From the cell containing the given text, extract its center point as (x, y) coordinate. 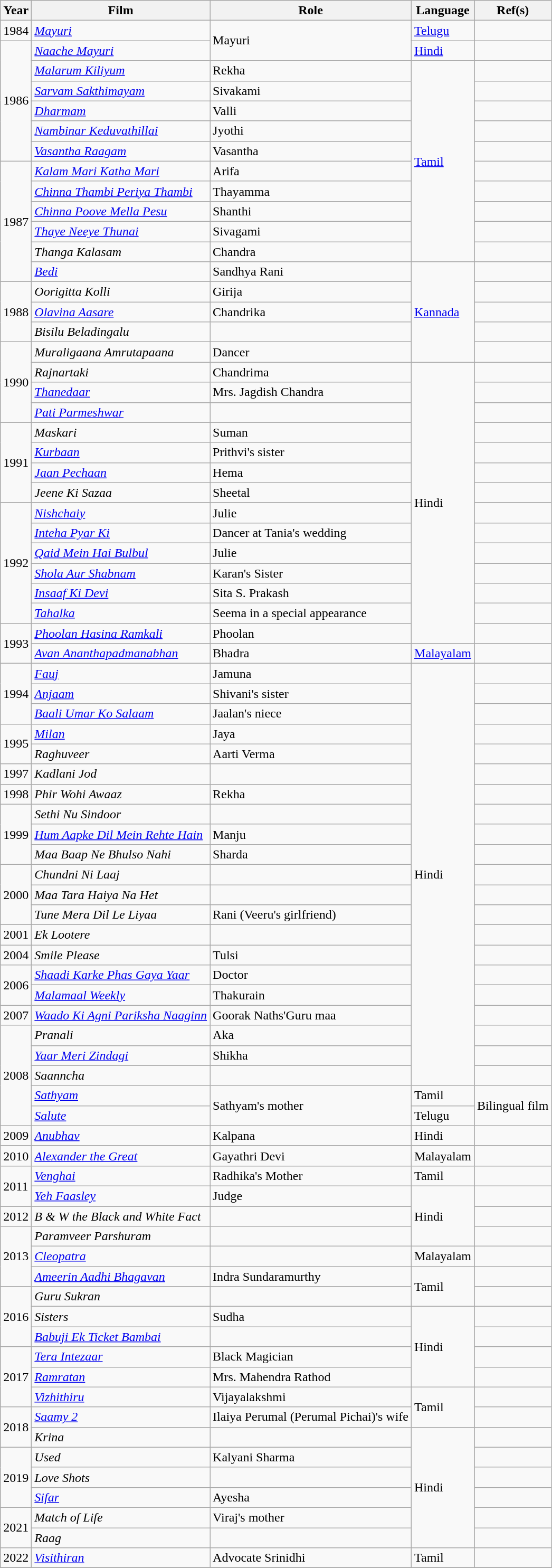
2008 (16, 1075)
Jamuna (311, 674)
Bhadra (311, 654)
Chandrika (311, 312)
Viraj's mother (311, 1517)
1988 (16, 312)
Role (311, 11)
2022 (16, 1558)
Maa Baap Ne Bhulso Nahi (121, 854)
Valli (311, 111)
Bisilu Beladingalu (121, 332)
2006 (16, 985)
Kalam Mari Katha Mari (121, 171)
Oorigitta Kolli (121, 292)
Sivagami (311, 231)
Dancer at Tania's wedding (311, 533)
2013 (16, 1257)
Raag (121, 1538)
Thanedaar (121, 392)
Yeh Faasley (121, 1196)
1991 (16, 462)
Karan's Sister (311, 573)
2019 (16, 1477)
1992 (16, 563)
Nambinar Keduvathillai (121, 131)
1987 (16, 221)
Chundni Ni Laaj (121, 874)
Jeene Ki Sazaa (121, 493)
Sita S. Prakash (311, 593)
Ameerin Aadhi Bhagavan (121, 1277)
Sharda (311, 854)
Prithvi's sister (311, 452)
Film (121, 11)
Used (121, 1457)
Sheetal (311, 493)
Aka (311, 1035)
Tulsi (311, 955)
Thaye Neeye Thunai (121, 231)
Malarum Kiliyum (121, 71)
Indra Sundaramurthy (311, 1277)
1990 (16, 382)
Yaar Meri Zindagi (121, 1055)
1997 (16, 774)
Jaya (311, 734)
Pranali (121, 1035)
Sathyam (121, 1095)
1998 (16, 794)
Sivakami (311, 91)
2021 (16, 1527)
2010 (16, 1156)
Thanga Kalasam (121, 252)
2007 (16, 1015)
Dancer (311, 352)
Goorak Naths'Guru maa (311, 1015)
Vasantha (311, 151)
Smile Please (121, 955)
Phir Wohi Awaaz (121, 794)
Kannada (443, 312)
Babuji Ek Ticket Bambai (121, 1337)
Bedi (121, 272)
Saamy 2 (121, 1417)
Sifar (121, 1497)
Nishchaiy (121, 513)
Advocate Srinidhi (311, 1558)
Milan (121, 734)
Olavina Aasare (121, 312)
Kalyani Sharma (311, 1457)
Shanthi (311, 211)
Phoolan Hasina Ramkali (121, 634)
Avan Ananthapadmanabhan (121, 654)
1993 (16, 644)
Phoolan (311, 634)
Sethi Nu Sindoor (121, 814)
Rani (Veeru's girlfriend) (311, 915)
Anjaam (121, 694)
Kurbaan (121, 452)
Chinna Poove Mella Pesu (121, 211)
Manju (311, 834)
2011 (16, 1186)
Maa Tara Haiya Na Het (121, 895)
Chandra (311, 252)
Baali Umar Ko Salaam (121, 714)
Anubhav (121, 1136)
Rajnartaki (121, 372)
Alexander the Great (121, 1156)
Jaan Pechaan (121, 473)
Ilaiya Perumal (Perumal Pichai)'s wife (311, 1417)
Seema in a special appearance (311, 613)
Year (16, 11)
2016 (16, 1317)
Language (443, 11)
Shaadi Karke Phas Gaya Yaar (121, 975)
Thayamma (311, 191)
Kadlani Jod (121, 774)
Krina (121, 1437)
Malamaal Weekly (121, 995)
Saanncha (121, 1075)
Ek Lootere (121, 935)
1986 (16, 101)
2001 (16, 935)
Qaid Mein Hai Bulbul (121, 553)
Judge (311, 1196)
Mrs. Mahendra Rathod (311, 1377)
Ayesha (311, 1497)
Raghuveer (121, 754)
Love Shots (121, 1477)
Jyothi (311, 131)
Sandhya Rani (311, 272)
Thakurain (311, 995)
Dharmam (121, 111)
Inteha Pyar Ki (121, 533)
Hum Aapke Dil Mein Rehte Hain (121, 834)
Shikha (311, 1055)
2004 (16, 955)
Radhika's Mother (311, 1176)
Sarvam Sakthimayam (121, 91)
Salute (121, 1116)
Tahalka (121, 613)
Maskari (121, 432)
Cleopatra (121, 1257)
Vizhithiru (121, 1397)
Doctor (311, 975)
Girija (311, 292)
Guru Sukran (121, 1297)
Black Magician (311, 1357)
Chandrima (311, 372)
Sisters (121, 1317)
Tera Intezaar (121, 1357)
Ref(s) (513, 11)
Gayathri Devi (311, 1156)
Venghai (121, 1176)
1984 (16, 31)
Vasantha Raagam (121, 151)
Shola Aur Shabnam (121, 573)
1995 (16, 744)
Arifa (311, 171)
Visithiran (121, 1558)
2018 (16, 1427)
Sathyam's mother (311, 1106)
Paramveer Parshuram (121, 1236)
2017 (16, 1377)
1994 (16, 694)
Aarti Verma (311, 754)
1999 (16, 834)
Chinna Thambi Periya Thambi (121, 191)
Sudha (311, 1317)
Shivani's sister (311, 694)
B & W the Black and White Fact (121, 1216)
Insaaf Ki Devi (121, 593)
2000 (16, 894)
Fauj (121, 674)
2009 (16, 1136)
2012 (16, 1216)
Hema (311, 473)
Suman (311, 432)
Pati Parmeshwar (121, 412)
Ramratan (121, 1377)
Vijayalakshmi (311, 1397)
Naache Mayuri (121, 51)
Tune Mera Dil Le Liyaa (121, 915)
Bilingual film (513, 1106)
Waado Ki Agni Pariksha Naaginn (121, 1015)
Jaalan's niece (311, 714)
Mrs. Jagdish Chandra (311, 392)
Kalpana (311, 1136)
Match of Life (121, 1517)
Muraligaana Amrutapaana (121, 352)
